For the text-containing cell, return its midpoint in [x, y] coordinate format. 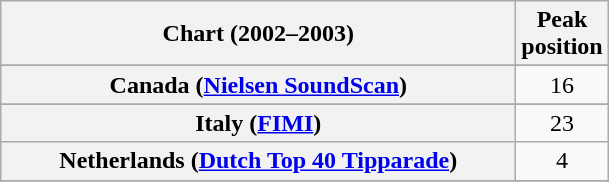
Netherlands (Dutch Top 40 Tipparade) [258, 161]
Peakposition [562, 34]
23 [562, 123]
16 [562, 85]
Canada (Nielsen SoundScan) [258, 85]
Italy (FIMI) [258, 123]
Chart (2002–2003) [258, 34]
4 [562, 161]
